Detect which cell encompasses the target text, then output its [x, y] center coordinate. 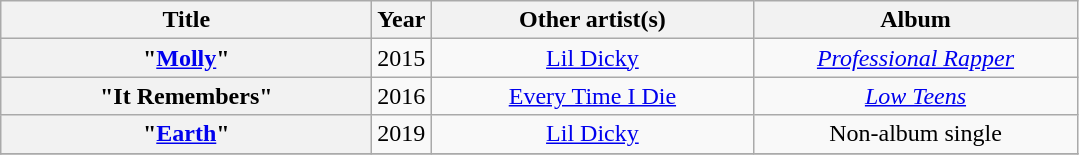
Year [402, 20]
"It Remembers" [186, 96]
Other artist(s) [592, 20]
Title [186, 20]
2016 [402, 96]
Non-album single [916, 134]
"Molly" [186, 58]
Professional Rapper [916, 58]
2015 [402, 58]
Every Time I Die [592, 96]
Low Teens [916, 96]
Album [916, 20]
"Earth" [186, 134]
2019 [402, 134]
